Detect which cell encompasses the target text, then output its [x, y] center coordinate. 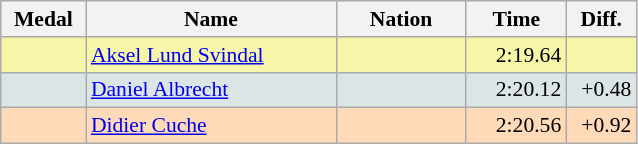
Aksel Lund Svindal [211, 55]
Name [211, 19]
Nation [401, 19]
Daniel Albrecht [211, 90]
+0.48 [601, 90]
2:20.56 [516, 126]
Diff. [601, 19]
Didier Cuche [211, 126]
2:19.64 [516, 55]
Time [516, 19]
Medal [44, 19]
+0.92 [601, 126]
2:20.12 [516, 90]
